Scan for the cell matching the given text and deliver its (x, y) coordinate at center. 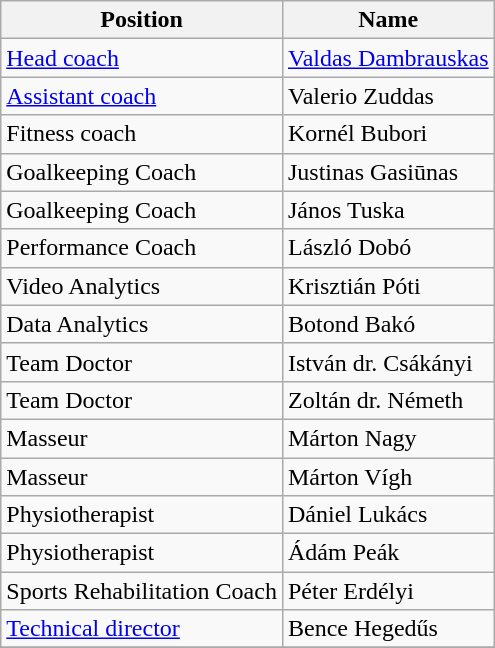
Zoltán dr. Németh (388, 400)
Ádám Peák (388, 553)
Video Analytics (142, 286)
Márton Nagy (388, 438)
Position (142, 20)
Valerio Zuddas (388, 96)
László Dobó (388, 248)
Justinas Gasiūnas (388, 172)
Assistant coach (142, 96)
János Tuska (388, 210)
Name (388, 20)
Valdas Dambrauskas (388, 58)
Technical director (142, 629)
Dániel Lukács (388, 515)
Performance Coach (142, 248)
Márton Vígh (388, 477)
Data Analytics (142, 324)
Head coach (142, 58)
Krisztián Póti (388, 286)
Péter Erdélyi (388, 591)
Bence Hegedűs (388, 629)
István dr. Csákányi (388, 362)
Botond Bakó (388, 324)
Sports Rehabilitation Coach (142, 591)
Fitness coach (142, 134)
Kornél Bubori (388, 134)
